For the text-containing cell, return its midpoint in [x, y] coordinate format. 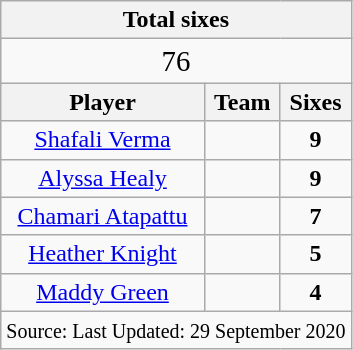
5 [316, 254]
7 [316, 216]
Player [102, 102]
Maddy Green [102, 292]
Total sixes [176, 20]
76 [176, 61]
Heather Knight [102, 254]
4 [316, 292]
Sixes [316, 102]
Chamari Atapattu [102, 216]
Shafali Verma [102, 140]
Alyssa Healy [102, 178]
Team [242, 102]
Source: Last Updated: 29 September 2020 [176, 330]
